Detect which cell encompasses the target text, then output its [x, y] center coordinate. 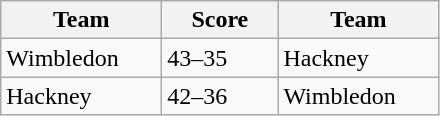
42–36 [220, 96]
Score [220, 20]
43–35 [220, 58]
